Identify which cell holds the provided text, then report its (X, Y) central coordinate. 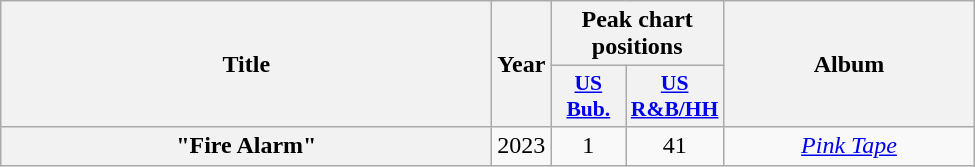
41 (675, 146)
USR&B/HH (675, 96)
2023 (522, 146)
Album (848, 64)
"Fire Alarm" (246, 146)
Year (522, 64)
USBub. (588, 96)
1 (588, 146)
Title (246, 64)
Pink Tape (848, 146)
Peak chart positions (638, 34)
